Detect which cell encompasses the target text, then output its [X, Y] center coordinate. 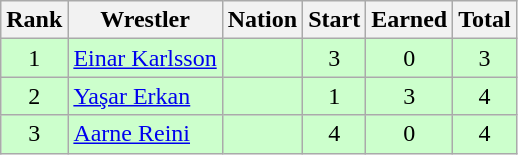
2 [34, 96]
Einar Karlsson [145, 58]
Start [334, 20]
Earned [410, 20]
Wrestler [145, 20]
Total [485, 20]
Nation [262, 20]
Aarne Reini [145, 134]
Rank [34, 20]
Yaşar Erkan [145, 96]
